Determine the (x, y) coordinate at the center of the cell enclosing the given text.  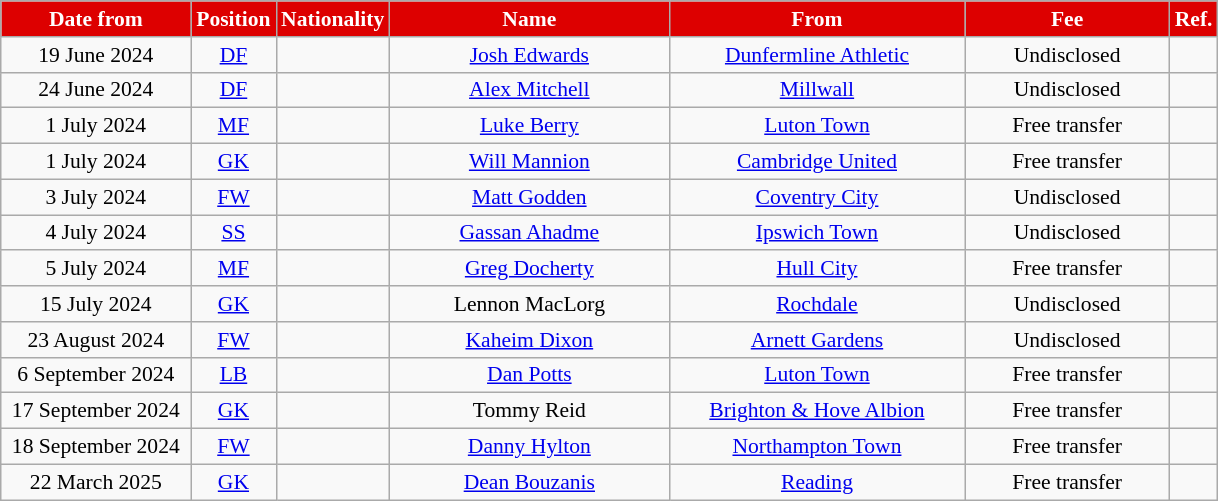
Will Mannion (529, 162)
23 August 2024 (96, 340)
Fee (1068, 19)
Millwall (816, 90)
4 July 2024 (96, 233)
24 June 2024 (96, 90)
Tommy Reid (529, 411)
Brighton & Hove Albion (816, 411)
Position (234, 19)
Name (529, 19)
Luke Berry (529, 126)
Alex Mitchell (529, 90)
Lennon MacLorg (529, 304)
Ref. (1194, 19)
Ipswich Town (816, 233)
Rochdale (816, 304)
Dunfermline Athletic (816, 55)
SS (234, 233)
Cambridge United (816, 162)
19 June 2024 (96, 55)
Northampton Town (816, 447)
Date from (96, 19)
Coventry City (816, 197)
Josh Edwards (529, 55)
Hull City (816, 269)
Danny Hylton (529, 447)
Kaheim Dixon (529, 340)
22 March 2025 (96, 482)
Nationality (332, 19)
17 September 2024 (96, 411)
LB (234, 375)
Reading (816, 482)
Dan Potts (529, 375)
Dean Bouzanis (529, 482)
15 July 2024 (96, 304)
From (816, 19)
Matt Godden (529, 197)
Arnett Gardens (816, 340)
3 July 2024 (96, 197)
Gassan Ahadme (529, 233)
5 July 2024 (96, 269)
18 September 2024 (96, 447)
Greg Docherty (529, 269)
6 September 2024 (96, 375)
